Detect which cell encompasses the target text, then output its [X, Y] center coordinate. 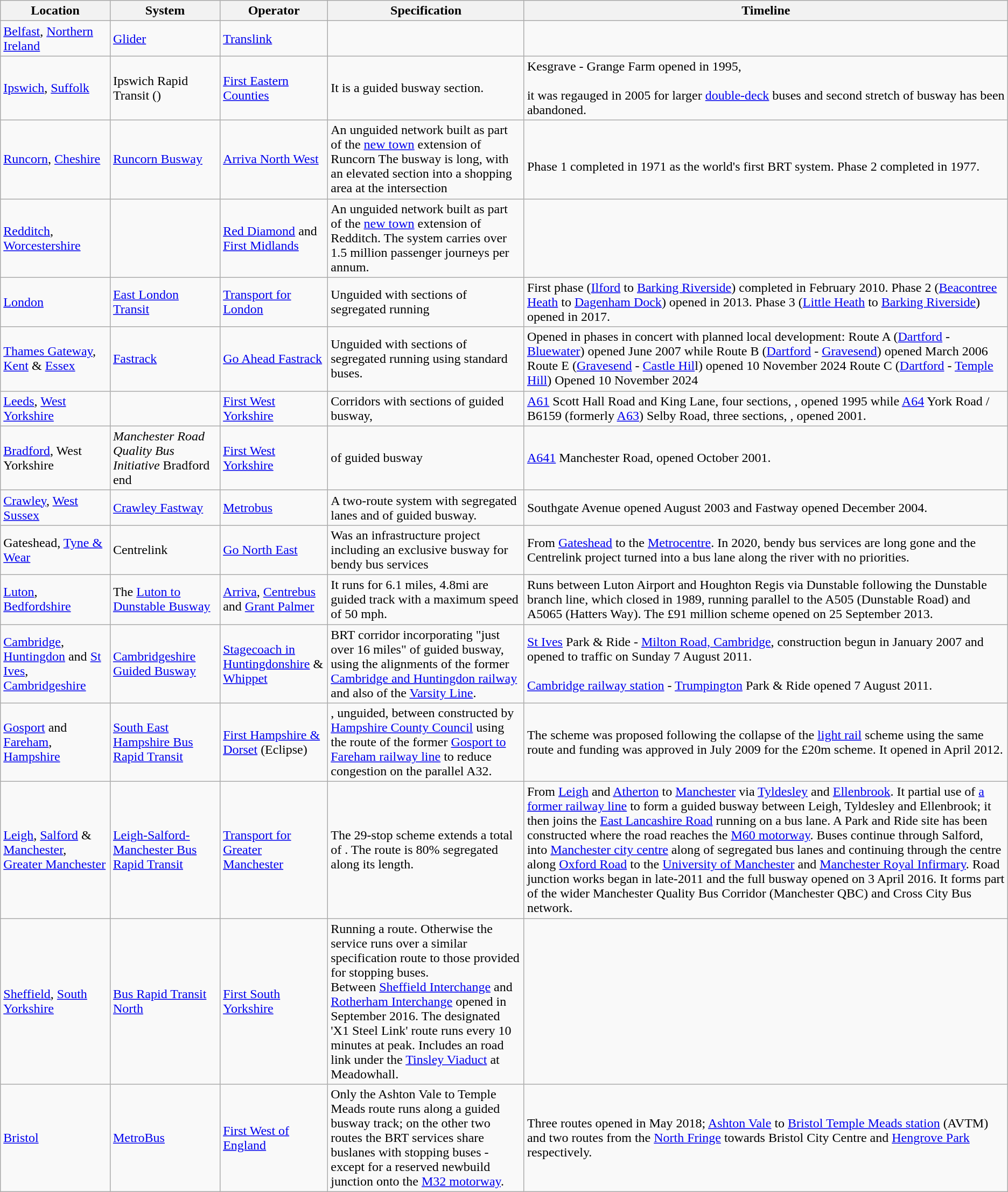
Sheffield, South Yorkshire [55, 1001]
Arriva North West [274, 159]
of guided busway [426, 458]
Was an infrastructure project including an exclusive busway for bendy bus services [426, 550]
Ipswich, Suffolk [55, 88]
An unguided network built as part of the new town extension of Redditch. The system carries over 1.5 million passenger journeys per annum. [426, 238]
Luton, Bedfordshire [55, 599]
Timeline [766, 11]
Crawley Fastway [165, 507]
First South Yorkshire [274, 1001]
System [165, 11]
The Luton to Dunstable Busway [165, 599]
Go North East [274, 550]
Redditch, Worcestershire [55, 238]
Runcorn Busway [165, 159]
Metrobus [274, 507]
Cambridgeshire Guided Busway [165, 664]
Unguided with sections of segregated running [426, 302]
Crawley, West Sussex [55, 507]
Bradford, West Yorkshire [55, 458]
Transport for London [274, 302]
Bus Rapid Transit North [165, 1001]
London [55, 302]
Unguided with sections of segregated running using standard buses. [426, 359]
Specification [426, 11]
Red Diamond and First Midlands [274, 238]
Thames Gateway, Kent & Essex [55, 359]
Leigh, Salford & Manchester, Greater Manchester [55, 850]
MetroBus [165, 1138]
The 29-stop scheme extends a total of . The route is 80% segregated along its length. [426, 850]
Transport for Greater Manchester [274, 850]
Glider [165, 39]
It runs for 6.1 miles, 4.8mi are guided track with a maximum speed of 50 mph. [426, 599]
Kesgrave - Grange Farm opened in 1995,it was regauged in 2005 for larger double-deck buses and second stretch of busway has been abandoned. [766, 88]
First Eastern Counties [274, 88]
Translink [274, 39]
Phase 1 completed in 1971 as the world's first BRT system. Phase 2 completed in 1977. [766, 159]
Stagecoach in Huntingdonshire & Whippet [274, 664]
A61 Scott Hall Road and King Lane, four sections, , opened 1995 while A64 York Road / B6159 (formerly A63) Selby Road, three sections, , opened 2001. [766, 408]
East London Transit [165, 302]
Arriva, Centrebus and Grant Palmer [274, 599]
First Hampshire & Dorset (Eclipse) [274, 742]
First West of England [274, 1138]
Belfast, Northern Ireland [55, 39]
It is a guided busway section. [426, 88]
A two-route system with segregated lanes and of guided busway. [426, 507]
Cambridge, Huntingdon and St Ives, Cambridgeshire [55, 664]
Centrelink [165, 550]
Corridors with sections of guided busway, [426, 408]
South East Hampshire Bus Rapid Transit [165, 742]
Ipswich Rapid Transit () [165, 88]
Runcorn, Cheshire [55, 159]
Gateshead, Tyne & Wear [55, 550]
Go Ahead Fastrack [274, 359]
Gosport and Fareham, Hampshire [55, 742]
Location [55, 11]
Bristol [55, 1138]
A641 Manchester Road, opened October 2001. [766, 458]
Manchester Road Quality Bus Initiative Bradford end [165, 458]
Leigh-Salford-Manchester Bus Rapid Transit [165, 850]
Leeds, West Yorkshire [55, 408]
Operator [274, 11]
Fastrack [165, 359]
Southgate Avenue opened August 2003 and Fastway opened December 2004. [766, 507]
